Find where the given text appears and provide that cell's center as [x, y] coordinate. 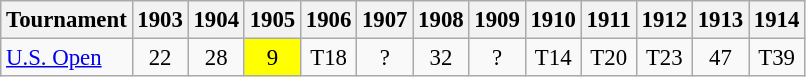
1909 [497, 20]
28 [216, 58]
9 [272, 58]
T14 [553, 58]
1908 [441, 20]
32 [441, 58]
1912 [664, 20]
T20 [608, 58]
U.S. Open [66, 58]
T18 [328, 58]
1910 [553, 20]
1913 [720, 20]
1914 [776, 20]
T23 [664, 58]
1907 [385, 20]
1903 [160, 20]
Tournament [66, 20]
1904 [216, 20]
T39 [776, 58]
47 [720, 58]
1905 [272, 20]
22 [160, 58]
1906 [328, 20]
1911 [608, 20]
